Extract the (X, Y) coordinate from the center of the cell holding the provided text.  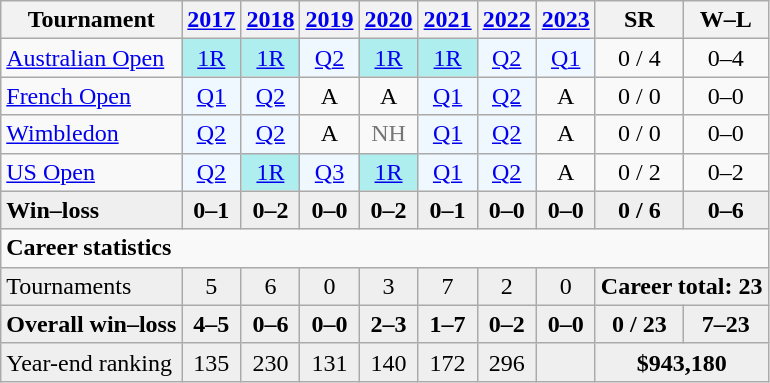
0 / 23 (639, 324)
296 (506, 362)
7 (448, 286)
7–23 (726, 324)
Win–loss (92, 210)
Tournaments (92, 286)
6 (270, 286)
W–L (726, 20)
2017 (212, 20)
0 / 4 (639, 58)
Year-end ranking (92, 362)
2020 (388, 20)
3 (388, 286)
0 / 6 (639, 210)
2019 (330, 20)
0–4 (726, 58)
140 (388, 362)
$943,180 (682, 362)
1–7 (448, 324)
2021 (448, 20)
Australian Open (92, 58)
230 (270, 362)
0 / 2 (639, 172)
Overall win–loss (92, 324)
4–5 (212, 324)
2018 (270, 20)
131 (330, 362)
2–3 (388, 324)
5 (212, 286)
Q3 (330, 172)
2023 (566, 20)
Wimbledon (92, 134)
2022 (506, 20)
NH (388, 134)
Career statistics (384, 248)
US Open (92, 172)
172 (448, 362)
135 (212, 362)
SR (639, 20)
Career total: 23 (682, 286)
Tournament (92, 20)
French Open (92, 96)
2 (506, 286)
